Output the [X, Y] coordinate of the center of the cell containing the given text.  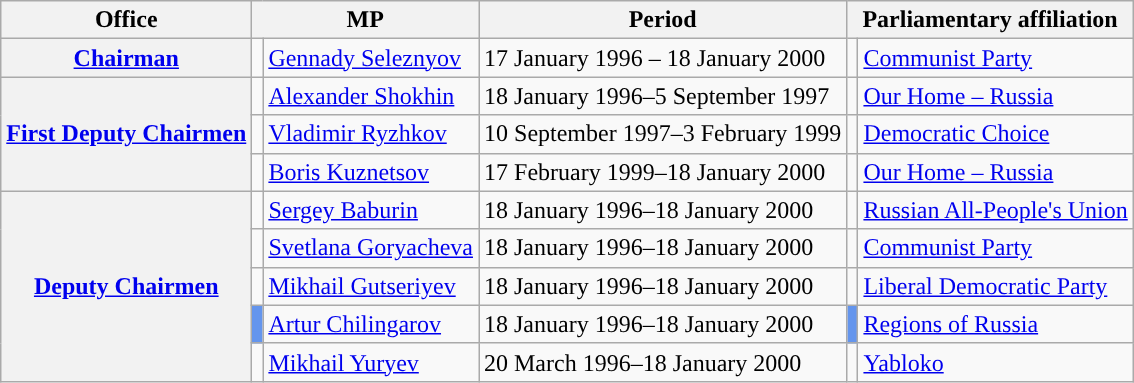
Yabloko [996, 362]
Vladimir Ryzhkov [371, 134]
Liberal Democratic Party [996, 286]
Mikhail Yuryev [371, 362]
MP [366, 20]
10 September 1997–3 February 1999 [662, 134]
Svetlana Goryacheva [371, 248]
Regions of Russia [996, 324]
Democratic Choice [996, 134]
First Deputy Chairmen [126, 134]
Mikhail Gutseriyev [371, 286]
Gennady Seleznyov [371, 58]
Period [662, 20]
Chairman [126, 58]
Deputy Chairmen [126, 286]
Boris Kuznetsov [371, 172]
Russian All-People's Union [996, 210]
17 January 1996 – 18 January 2000 [662, 58]
20 March 1996–18 January 2000 [662, 362]
18 January 1996–5 September 1997 [662, 96]
17 February 1999–18 January 2000 [662, 172]
Alexander Shokhin [371, 96]
Sergey Baburin [371, 210]
Parliamentary affiliation [990, 20]
Artur Chilingarov [371, 324]
Office [126, 20]
